Extract the (X, Y) coordinate from the center of the cell holding the provided text.  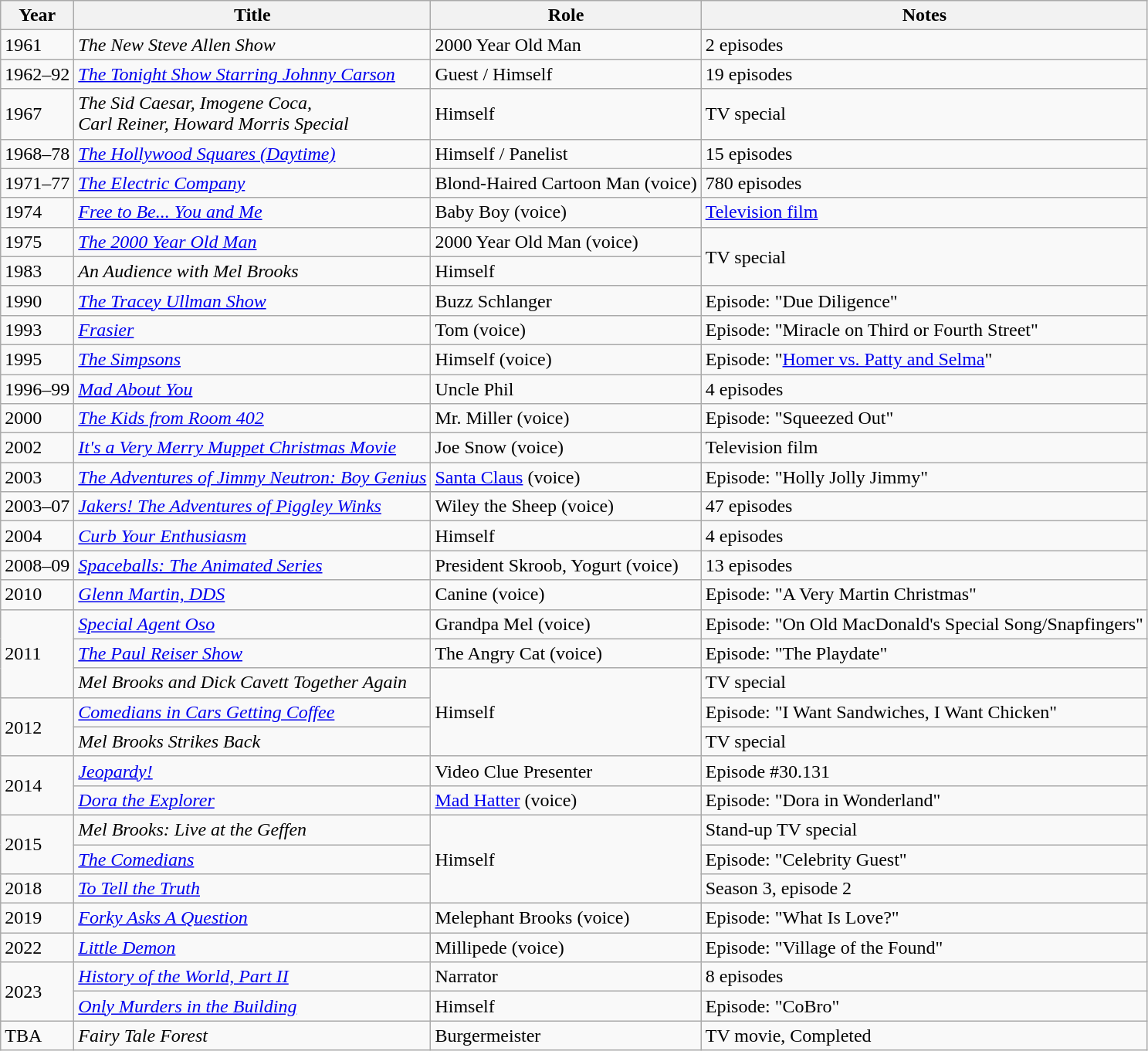
8 episodes (924, 977)
1971–77 (37, 183)
Canine (voice) (566, 595)
2004 (37, 536)
15 episodes (924, 154)
The Angry Cat (voice) (566, 653)
2023 (37, 992)
2000 (37, 419)
1990 (37, 300)
The Kids from Room 402 (252, 419)
Video Clue Presenter (566, 771)
Episode: "On Old MacDonald's Special Song/Snapfingers" (924, 624)
1967 (37, 114)
2012 (37, 727)
Millipede (voice) (566, 948)
History of the World, Part II (252, 977)
It's a Very Merry Muppet Christmas Movie (252, 448)
Episode: "CoBro" (924, 1006)
The Hollywood Squares (Daytime) (252, 154)
19 episodes (924, 74)
Curb Your Enthusiasm (252, 536)
President Skroob, Yogurt (voice) (566, 565)
Episode: "Miracle on Third or Fourth Street" (924, 330)
Mad Hatter (voice) (566, 800)
Himself / Panelist (566, 154)
Only Murders in the Building (252, 1006)
Title (252, 15)
Episode: "Dora in Wonderland" (924, 800)
1968–78 (37, 154)
2010 (37, 595)
780 episodes (924, 183)
Episode: "A Very Martin Christmas" (924, 595)
1961 (37, 45)
2 episodes (924, 45)
Mr. Miller (voice) (566, 419)
Jeopardy! (252, 771)
Mel Brooks: Live at the Geffen (252, 829)
2022 (37, 948)
An Audience with Mel Brooks (252, 271)
Mel Brooks and Dick Cavett Together Again (252, 683)
Dora the Explorer (252, 800)
Glenn Martin, DDS (252, 595)
Episode: "Celebrity Guest" (924, 859)
Episode: "The Playdate" (924, 653)
Free to Be... You and Me (252, 212)
Narrator (566, 977)
1962–92 (37, 74)
1975 (37, 242)
Episode: "Village of the Found" (924, 948)
Mad About You (252, 388)
Uncle Phil (566, 388)
Frasier (252, 330)
2011 (37, 653)
Burgermeister (566, 1036)
The New Steve Allen Show (252, 45)
2018 (37, 889)
Episode #30.131 (924, 771)
2000 Year Old Man (566, 45)
The Comedians (252, 859)
Episode: "Squeezed Out" (924, 419)
Blond-Haired Cartoon Man (voice) (566, 183)
Joe Snow (voice) (566, 448)
Episode: "I Want Sandwiches, I Want Chicken" (924, 712)
2019 (37, 918)
Spaceballs: The Animated Series (252, 565)
1983 (37, 271)
2015 (37, 844)
Episode: "Homer vs. Patty and Selma" (924, 359)
Episode: "What Is Love?" (924, 918)
Episode: "Due Diligence" (924, 300)
The Sid Caesar, Imogene Coca, Carl Reiner, Howard Morris Special (252, 114)
Stand-up TV special (924, 829)
Himself (voice) (566, 359)
Guest / Himself (566, 74)
Year (37, 15)
1974 (37, 212)
TV movie, Completed (924, 1036)
Jakers! The Adventures of Piggley Winks (252, 507)
Santa Claus (voice) (566, 477)
The Tonight Show Starring Johnny Carson (252, 74)
Special Agent Oso (252, 624)
2003 (37, 477)
The Paul Reiser Show (252, 653)
Notes (924, 15)
2002 (37, 448)
Fairy Tale Forest (252, 1036)
Role (566, 15)
Mel Brooks Strikes Back (252, 741)
Episode: "Holly Jolly Jimmy" (924, 477)
1996–99 (37, 388)
1993 (37, 330)
1995 (37, 359)
13 episodes (924, 565)
Comedians in Cars Getting Coffee (252, 712)
2000 Year Old Man (voice) (566, 242)
The 2000 Year Old Man (252, 242)
The Simpsons (252, 359)
Wiley the Sheep (voice) (566, 507)
2008–09 (37, 565)
2003–07 (37, 507)
Forky Asks A Question (252, 918)
Buzz Schlanger (566, 300)
Baby Boy (voice) (566, 212)
The Electric Company (252, 183)
47 episodes (924, 507)
TBA (37, 1036)
Season 3, episode 2 (924, 889)
Little Demon (252, 948)
To Tell the Truth (252, 889)
Melephant Brooks (voice) (566, 918)
The Tracey Ullman Show (252, 300)
Grandpa Mel (voice) (566, 624)
2014 (37, 785)
The Adventures of Jimmy Neutron: Boy Genius (252, 477)
Tom (voice) (566, 330)
